Locate the cell with the specified text and output its (X, Y) center coordinate. 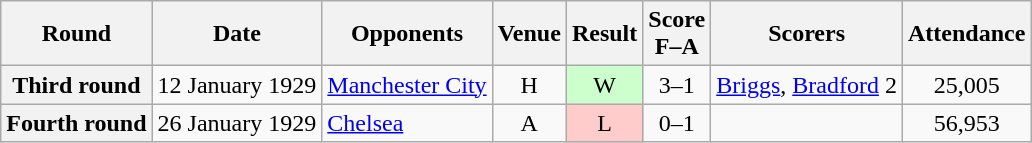
Date (237, 34)
A (529, 123)
Result (604, 34)
56,953 (966, 123)
Scorers (807, 34)
L (604, 123)
Fourth round (76, 123)
Opponents (407, 34)
W (604, 85)
Round (76, 34)
3–1 (677, 85)
Venue (529, 34)
26 January 1929 (237, 123)
Third round (76, 85)
0–1 (677, 123)
ScoreF–A (677, 34)
Chelsea (407, 123)
Briggs, Bradford 2 (807, 85)
12 January 1929 (237, 85)
H (529, 85)
Manchester City (407, 85)
Attendance (966, 34)
25,005 (966, 85)
